Identify which cell holds the provided text, then report its [X, Y] central coordinate. 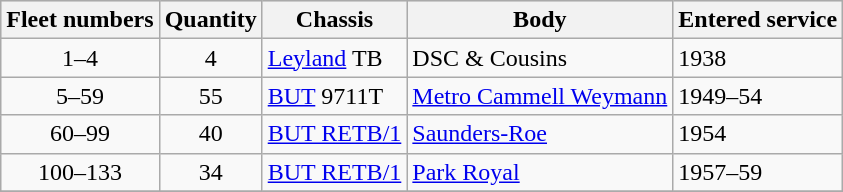
Metro Cammell Weymann [540, 96]
BUT 9711T [334, 96]
Chassis [334, 20]
55 [210, 96]
1957–59 [758, 172]
Saunders-Roe [540, 134]
Leyland TB [334, 58]
Park Royal [540, 172]
60–99 [80, 134]
Body [540, 20]
Quantity [210, 20]
Fleet numbers [80, 20]
DSC & Cousins [540, 58]
1954 [758, 134]
5–59 [80, 96]
1–4 [80, 58]
Entered service [758, 20]
4 [210, 58]
100–133 [80, 172]
40 [210, 134]
34 [210, 172]
1949–54 [758, 96]
1938 [758, 58]
